Detect which cell encompasses the target text, then output its (X, Y) center coordinate. 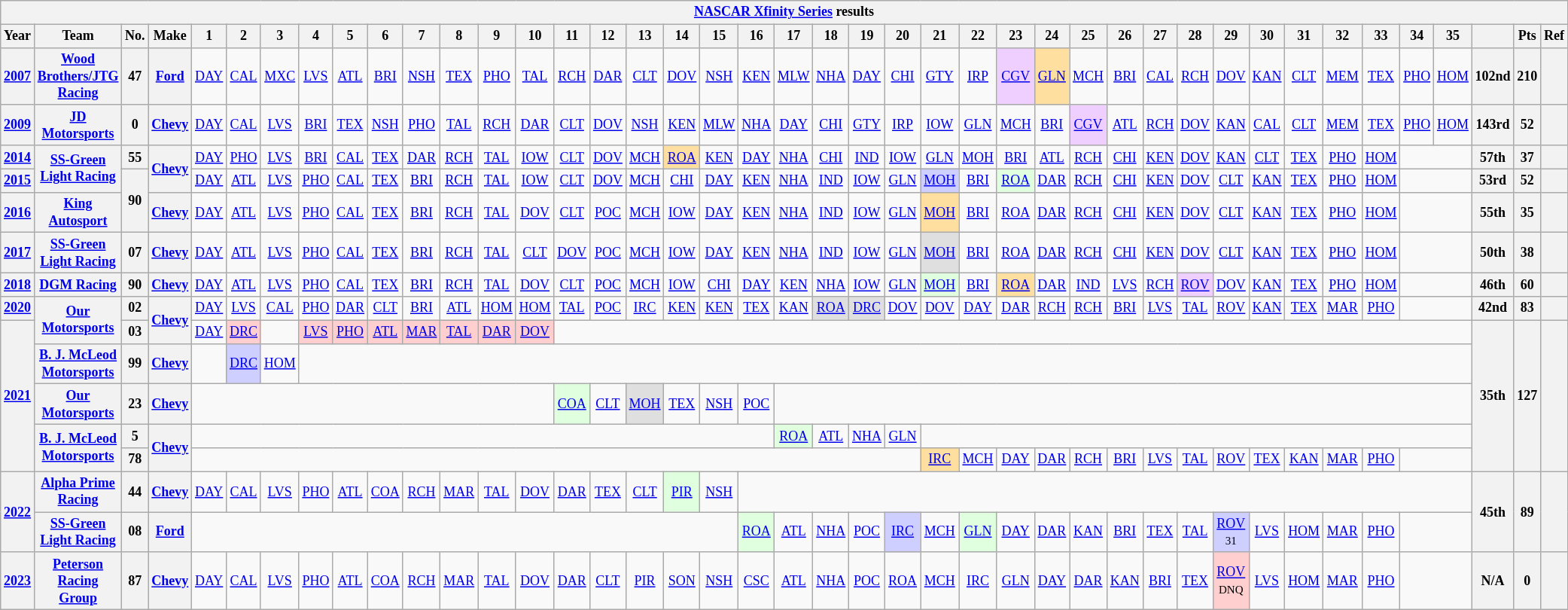
7 (422, 36)
42nd (1493, 309)
15 (720, 36)
102nd (1493, 76)
28 (1195, 36)
83 (1527, 309)
DGM Racing (78, 285)
27 (1160, 36)
89 (1527, 512)
N/A (1493, 581)
210 (1527, 76)
10 (534, 36)
MXC (280, 76)
No. (135, 36)
53rd (1493, 181)
07 (135, 253)
3 (280, 36)
143rd (1493, 125)
2014 (18, 157)
2007 (18, 76)
16 (757, 36)
99 (135, 364)
45th (1493, 512)
2016 (18, 212)
NASCAR Xfinity Series results (784, 12)
03 (135, 331)
Alpha Prime Racing (78, 492)
55th (1493, 212)
57th (1493, 157)
78 (135, 459)
50th (1493, 253)
46th (1493, 285)
47 (135, 76)
21 (939, 36)
Ref (1554, 36)
31 (1304, 36)
9 (497, 36)
127 (1527, 396)
22 (979, 36)
SON (682, 581)
38 (1527, 253)
4 (316, 36)
CSC (757, 581)
34 (1417, 36)
18 (831, 36)
17 (793, 36)
1 (209, 36)
Wood Brothers/JTG Racing (78, 76)
14 (682, 36)
12 (608, 36)
32 (1342, 36)
44 (135, 492)
Year (18, 36)
08 (135, 532)
37 (1527, 157)
20 (903, 36)
33 (1381, 36)
Peterson Racing Group (78, 581)
25 (1088, 36)
Make (170, 36)
2022 (18, 512)
2009 (18, 125)
JD Motorsports (78, 125)
02 (135, 309)
26 (1125, 36)
2020 (18, 309)
ROVDNQ (1231, 581)
Pts (1527, 36)
2015 (18, 181)
ROV31 (1231, 532)
King Autosport (78, 212)
2018 (18, 285)
Team (78, 36)
30 (1267, 36)
2021 (18, 396)
35th (1493, 396)
24 (1052, 36)
13 (644, 36)
6 (385, 36)
60 (1527, 285)
11 (572, 36)
2017 (18, 253)
2023 (18, 581)
29 (1231, 36)
55 (135, 157)
2 (244, 36)
8 (459, 36)
87 (135, 581)
19 (867, 36)
